Return [X, Y] of the center of cell containing provided text 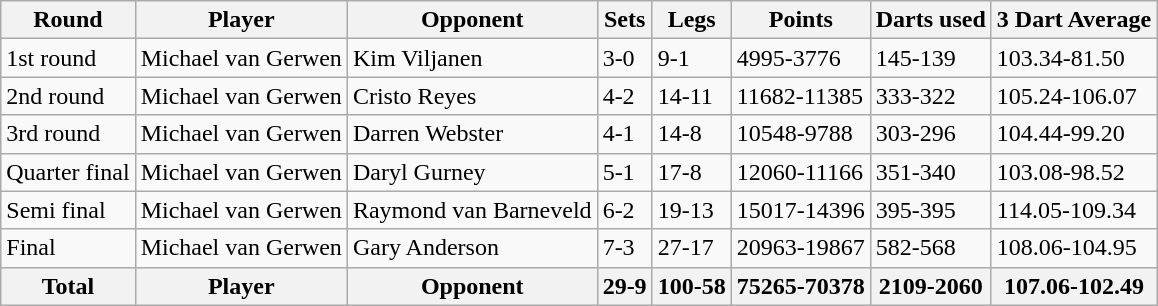
103.34-81.50 [1074, 58]
Kim Viljanen [472, 58]
7-3 [624, 248]
14-8 [692, 134]
3-0 [624, 58]
Daryl Gurney [472, 172]
3 Dart Average [1074, 20]
108.06-104.95 [1074, 248]
11682-11385 [800, 96]
105.24-106.07 [1074, 96]
3rd round [68, 134]
19-13 [692, 210]
145-139 [930, 58]
6-2 [624, 210]
4995-3776 [800, 58]
14-11 [692, 96]
5-1 [624, 172]
303-296 [930, 134]
103.08-98.52 [1074, 172]
Gary Anderson [472, 248]
29-9 [624, 286]
351-340 [930, 172]
107.06-102.49 [1074, 286]
1st round [68, 58]
9-1 [692, 58]
Raymond van Barneveld [472, 210]
Round [68, 20]
2nd round [68, 96]
Final [68, 248]
12060-11166 [800, 172]
Sets [624, 20]
Darren Webster [472, 134]
100-58 [692, 286]
395-395 [930, 210]
Cristo Reyes [472, 96]
4-2 [624, 96]
75265-70378 [800, 286]
582-568 [930, 248]
Total [68, 286]
Semi final [68, 210]
333-322 [930, 96]
10548-9788 [800, 134]
114.05-109.34 [1074, 210]
15017-14396 [800, 210]
Quarter final [68, 172]
Points [800, 20]
2109-2060 [930, 286]
27-17 [692, 248]
Legs [692, 20]
4-1 [624, 134]
20963-19867 [800, 248]
17-8 [692, 172]
104.44-99.20 [1074, 134]
Darts used [930, 20]
